Extract the [x, y] coordinate from the center of the cell holding the provided text.  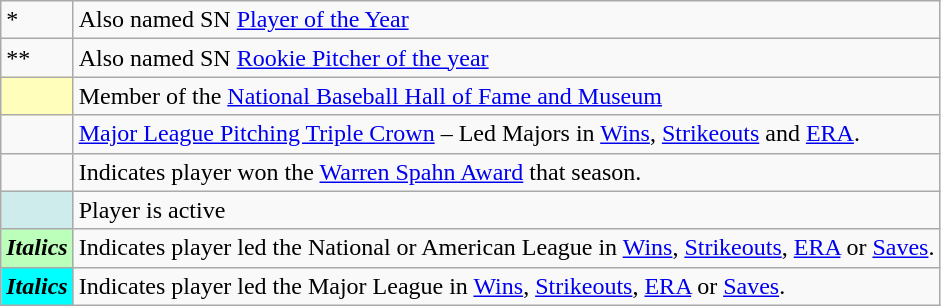
Indicates player won the Warren Spahn Award that season. [506, 172]
Indicates player led the Major League in Wins, Strikeouts, ERA or Saves. [506, 286]
Also named SN Player of the Year [506, 20]
Player is active [506, 210]
Member of the National Baseball Hall of Fame and Museum [506, 96]
* [37, 20]
Major League Pitching Triple Crown – Led Majors in Wins, Strikeouts and ERA. [506, 134]
Indicates player led the National or American League in Wins, Strikeouts, ERA or Saves. [506, 248]
** [37, 58]
Also named SN Rookie Pitcher of the year [506, 58]
